Detect which cell encompasses the target text, then output its [x, y] center coordinate. 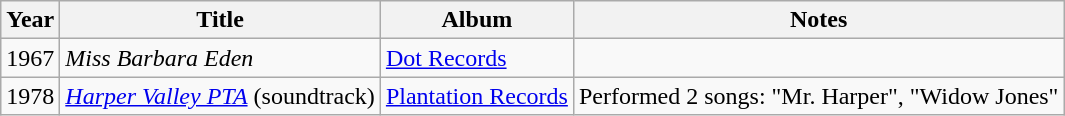
1967 [30, 58]
Harper Valley PTA (soundtrack) [220, 96]
Title [220, 20]
Plantation Records [476, 96]
Dot Records [476, 58]
1978 [30, 96]
Year [30, 20]
Album [476, 20]
Performed 2 songs: "Mr. Harper", "Widow Jones" [818, 96]
Miss Barbara Eden [220, 58]
Notes [818, 20]
